Determine the (x, y) coordinate at the center of the cell enclosing the given text.  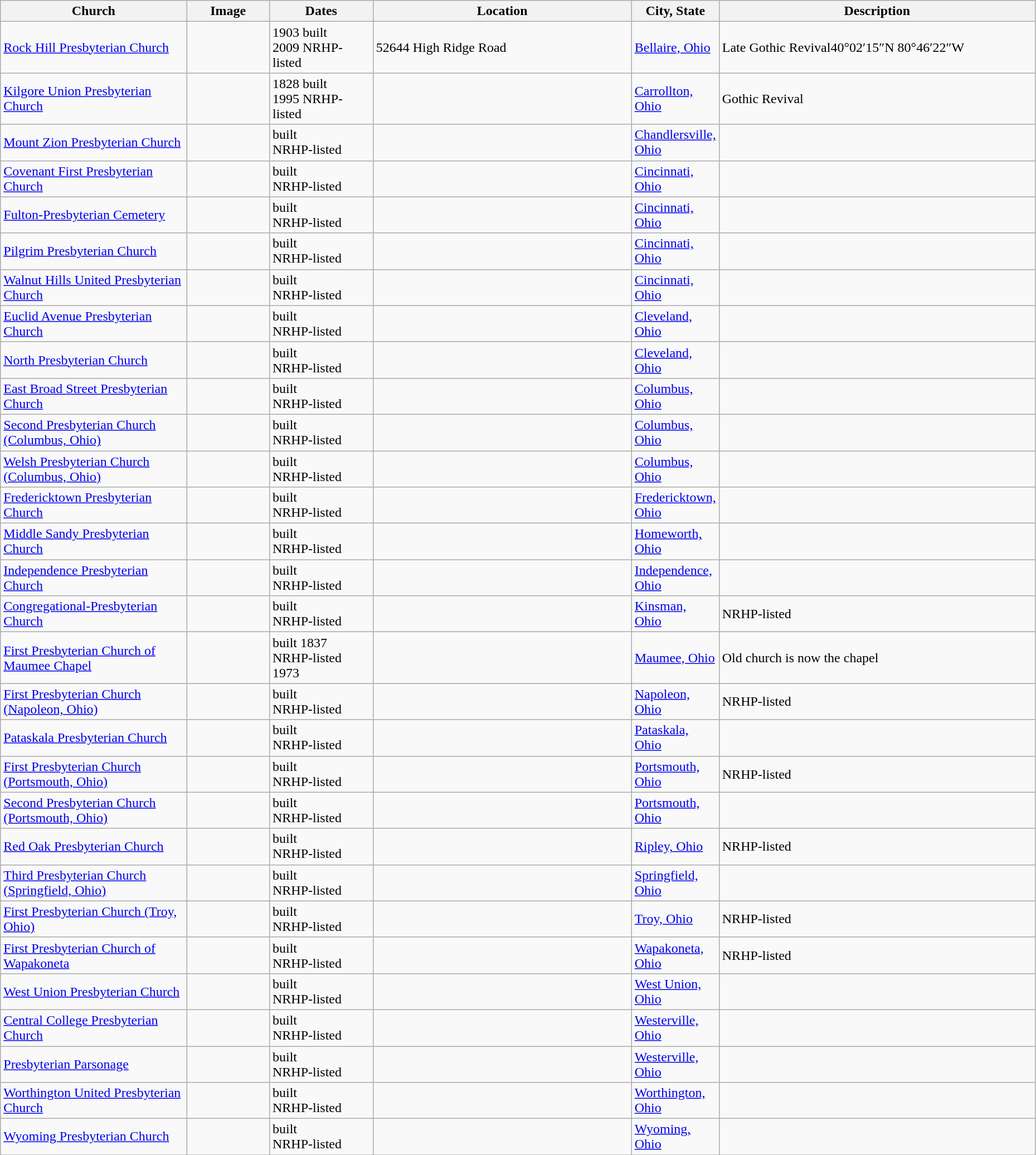
North Presbyterian Church (94, 360)
First Presbyterian Church of Maumee Chapel (94, 658)
Springfield, Ohio (675, 883)
West Union Presbyterian Church (94, 991)
Late Gothic Revival40°02′15″N 80°46′22″W (877, 47)
Maumee, Ohio (675, 658)
Napoleon, Ohio (675, 701)
Image (228, 11)
Euclid Avenue Presbyterian Church (94, 323)
Covenant First Presbyterian Church (94, 178)
City, State (675, 11)
Pilgrim Presbyterian Church (94, 251)
52644 High Ridge Road (502, 47)
Chandlersville, Ohio (675, 143)
Old church is now the chapel (877, 658)
Worthington, Ohio (675, 1100)
Carrollton, Ohio (675, 99)
Welsh Presbyterian Church (Columbus, Ohio) (94, 468)
Wyoming, Ohio (675, 1137)
Worthington United Presbyterian Church (94, 1100)
Independence Presbyterian Church (94, 577)
Troy, Ohio (675, 919)
Homeworth, Ohio (675, 542)
Fredericktown Presbyterian Church (94, 505)
Congregational-Presbyterian Church (94, 614)
Kinsman, Ohio (675, 614)
Middle Sandy Presbyterian Church (94, 542)
Location (502, 11)
Bellaire, Ohio (675, 47)
1903 built2009 NRHP-listed (321, 47)
Ripley, Ohio (675, 846)
Pataskala Presbyterian Church (94, 738)
Gothic Revival (877, 99)
First Presbyterian Church (Troy, Ohio) (94, 919)
built 1837 NRHP-listed 1973 (321, 658)
East Broad Street Presbyterian Church (94, 396)
Church (94, 11)
Wyoming Presbyterian Church (94, 1137)
Rock Hill Presbyterian Church (94, 47)
Second Presbyterian Church (Columbus, Ohio) (94, 433)
Pataskala, Ohio (675, 738)
First Presbyterian Church of Wapakoneta (94, 955)
West Union, Ohio (675, 991)
Dates (321, 11)
1828 built1995 NRHP-listed (321, 99)
Description (877, 11)
Mount Zion Presbyterian Church (94, 143)
Fredericktown, Ohio (675, 505)
Second Presbyterian Church (Portsmouth, Ohio) (94, 811)
First Presbyterian Church (Napoleon, Ohio) (94, 701)
Third Presbyterian Church (Springfield, Ohio) (94, 883)
Presbyterian Parsonage (94, 1064)
Fulton-Presbyterian Cemetery (94, 215)
Wapakoneta, Ohio (675, 955)
First Presbyterian Church (Portsmouth, Ohio) (94, 774)
Central College Presbyterian Church (94, 1028)
Walnut Hills United Presbyterian Church (94, 288)
Independence, Ohio (675, 577)
Red Oak Presbyterian Church (94, 846)
Kilgore Union Presbyterian Church (94, 99)
